For the text-containing cell, return its midpoint in (X, Y) coordinate format. 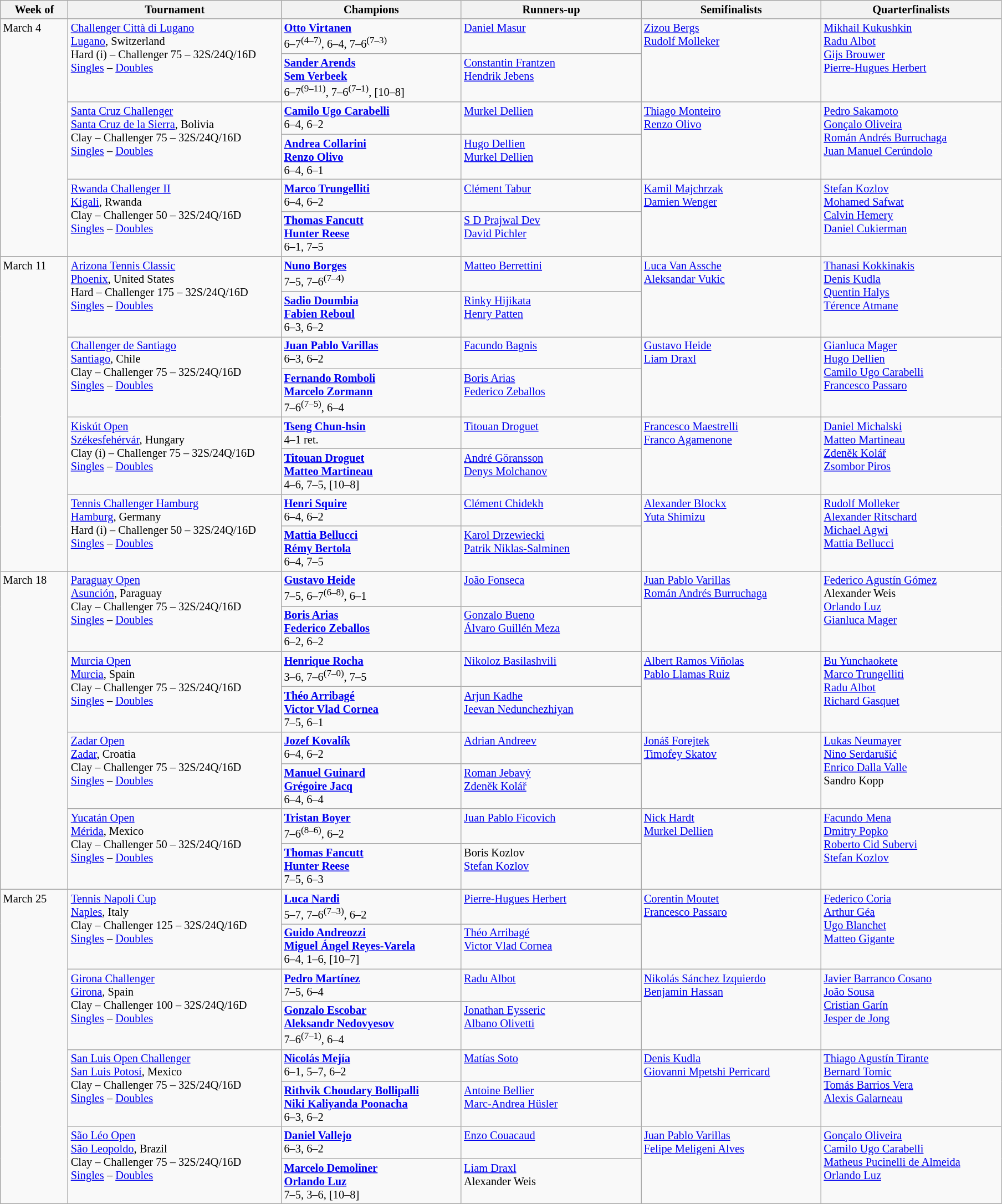
Facundo Mena Dmitry Popko Roberto Cid Subervi Stefan Kozlov (911, 849)
March 25 (34, 1047)
Gonzalo Bueno Álvaro Guillén Meza (551, 629)
Marcelo Demoliner Orlando Luz7–5, 3–6, [10–8] (371, 1181)
Alexander Blockx Yuta Shimizu (732, 532)
Nicolás Mejía6–1, 5–7, 6–2 (371, 1065)
Boris Arias Federico Zeballos (551, 392)
Tennis Challenger HamburgHamburg, Germany Hard (i) – Challenger 50 – 32S/24Q/16DSingles – Doubles (175, 532)
Boris Kozlov Stefan Kozlov (551, 866)
Thanasi Kokkinakis Denis Kudla Quentin Halys Térence Atmane (911, 297)
Challenger Città di LuganoLugano, Switzerland Hard (i) – Challenger 75 – 32S/24Q/16DSingles – Doubles (175, 60)
Javier Barranco Cosano João Sousa Cristian Garín Jesper de Jong (911, 1009)
Enzo Couacaud (551, 1142)
Luca Van Assche Aleksandar Vukic (732, 297)
Arjun Kadhe Jeevan Nedunchezhiyan (551, 709)
Gonzalo Escobar Aleksandr Nedovyesov7–6(7–1), 6–4 (371, 1026)
Runners-up (551, 9)
San Luis Open ChallengerSan Luis Potosí, Mexico Clay – Challenger 75 – 32S/24Q/16DSingles – Doubles (175, 1088)
Francesco Maestrelli Franco Agamenone (732, 456)
Roman Jebavý Zdeněk Kolář (551, 786)
Karol Drzewiecki Patrik Niklas-Salminen (551, 549)
Quarterfinalists (911, 9)
Denis Kudla Giovanni Mpetshi Perricard (732, 1088)
Otto Virtanen6–7(4–7), 6–4, 7–6(7–3) (371, 37)
Thomas Fancutt Hunter Reese6–1, 7–5 (371, 234)
Tennis Napoli CupNaples, Italy Clay – Challenger 125 – 32S/24Q/16DSingles – Doubles (175, 929)
Luca Nardi5–7, 7–6(7–3), 6–2 (371, 907)
March 18 (34, 729)
Clément Tabur (551, 195)
Tournament (175, 9)
S D Prajwal Dev David Pichler (551, 234)
Federico Coria Arthur Géa Ugo Blanchet Matteo Gigante (911, 929)
Camilo Ugo Carabelli6–4, 6–2 (371, 118)
Titouan Droguet (551, 433)
Pedro Sakamoto Gonçalo Oliveira Román Andrés Burruchaga Juan Manuel Cerúndolo (911, 141)
Mattia Bellucci Rémy Bertola6–4, 7–5 (371, 549)
Mikhail Kukushkin Radu Albot Gijs Brouwer Pierre-Hugues Herbert (911, 60)
Gonçalo Oliveira Camilo Ugo Carabelli Matheus Pucinelli de Almeida Orlando Luz (911, 1165)
Boris Arias Federico Zeballos6–2, 6–2 (371, 629)
March 11 (34, 414)
Thomas Fancutt Hunter Reese7–5, 6–3 (371, 866)
Arizona Tennis ClassicPhoenix, United States Hard – Challenger 175 – 32S/24Q/16DSingles – Doubles (175, 297)
Titouan Droguet Matteo Martineau4–6, 7–5, [10–8] (371, 471)
Juan Pablo Varillas Román Andrés Burruchaga (732, 611)
Champions (371, 9)
March 4 (34, 137)
Adrian Andreev (551, 748)
Rithvik Choudary Bollipalli Niki Kaliyanda Poonacha6–3, 6–2 (371, 1104)
Murcia OpenMurcia, Spain Clay – Challenger 75 – 32S/24Q/16DSingles – Doubles (175, 692)
Henrique Rocha3–6, 7–6(7–0), 7–5 (371, 669)
Nick Hardt Murkel Dellien (732, 849)
Radu Albot (551, 985)
Rinky Hijikata Henry Patten (551, 314)
Lukas Neumayer Nino Serdarušić Enrico Dalla Valle Sandro Kopp (911, 771)
Fernando Romboli Marcelo Zormann7–6(7–5), 6–4 (371, 392)
Juan Pablo Varillas Felipe Meligeni Alves (732, 1165)
Matías Soto (551, 1065)
Jonáš Forejtek Timofey Skatov (732, 771)
Andrea Collarini Renzo Olivo6–4, 6–1 (371, 157)
Gustavo Heide7–5, 6–7(6–8), 6–1 (371, 589)
Pedro Martínez7–5, 6–4 (371, 985)
Marco Trungelliti6–4, 6–2 (371, 195)
Théo Arribagé Victor Vlad Cornea (551, 946)
Antoine Bellier Marc-Andrea Hüsler (551, 1104)
Paraguay OpenAsunción, Paraguay Clay – Challenger 75 – 32S/24Q/16DSingles – Doubles (175, 611)
Thiago Monteiro Renzo Olivo (732, 141)
Facundo Bagnis (551, 353)
André Göransson Denys Molchanov (551, 471)
Albert Ramos Viñolas Pablo Llamas Ruiz (732, 692)
Rwanda Challenger IIKigali, Rwanda Clay – Challenger 50 – 32S/24Q/16DSingles – Doubles (175, 217)
Nikolás Sánchez Izquierdo Benjamin Hassan (732, 1009)
Gianluca Mager Hugo Dellien Camilo Ugo Carabelli Francesco Passaro (911, 377)
Tristan Boyer7–6(8–6), 6–2 (371, 826)
Gustavo Heide Liam Draxl (732, 377)
Bu Yunchaokete Marco Trungelliti Radu Albot Richard Gasquet (911, 692)
Nuno Borges7–5, 7–6(7–4) (371, 274)
Kiskút OpenSzékesfehérvár, Hungary Clay (i) – Challenger 75 – 32S/24Q/16DSingles – Doubles (175, 456)
Sadio Doumbia Fabien Reboul6–3, 6–2 (371, 314)
Pierre-Hugues Herbert (551, 907)
Matteo Berrettini (551, 274)
Daniel Michalski Matteo Martineau Zdeněk Kolář Zsombor Piros (911, 456)
Daniel Vallejo6–3, 6–2 (371, 1142)
Rudolf Molleker Alexander Ritschard Michael Agwi Mattia Bellucci (911, 532)
Semifinalists (732, 9)
Challenger de SantiagoSantiago, Chile Clay – Challenger 75 – 32S/24Q/16DSingles – Doubles (175, 377)
Manuel Guinard Grégoire Jacq6–4, 6–4 (371, 786)
Hugo Dellien Murkel Dellien (551, 157)
Santa Cruz ChallengerSanta Cruz de la Sierra, Bolivia Clay – Challenger 75 – 32S/24Q/16DSingles – Doubles (175, 141)
Clément Chidekh (551, 510)
Zizou Bergs Rudolf Molleker (732, 60)
São Léo OpenSão Leopoldo, Brazil Clay – Challenger 75 – 32S/24Q/16DSingles – Doubles (175, 1165)
Thiago Agustín Tirante Bernard Tomic Tomás Barrios Vera Alexis Galarneau (911, 1088)
Théo Arribagé Victor Vlad Cornea7–5, 6–1 (371, 709)
Guido Andreozzi Miguel Ángel Reyes-Varela6–4, 1–6, [10–7] (371, 946)
João Fonseca (551, 589)
Federico Agustín Gómez Alexander Weis Orlando Luz Gianluca Mager (911, 611)
Girona ChallengerGirona, Spain Clay – Challenger 100 – 32S/24Q/16DSingles – Doubles (175, 1009)
Zadar OpenZadar, Croatia Clay – Challenger 75 – 32S/24Q/16DSingles – Doubles (175, 771)
Kamil Majchrzak Damien Wenger (732, 217)
Nikoloz Basilashvili (551, 669)
Juan Pablo Ficovich (551, 826)
Daniel Masur (551, 37)
Juan Pablo Varillas6–3, 6–2 (371, 353)
Tseng Chun-hsin4–1 ret. (371, 433)
Sander Arends Sem Verbeek6–7(9–11), 7–6(7–1), [10–8] (371, 78)
Murkel Dellien (551, 118)
Jozef Kovalík6–4, 6–2 (371, 748)
Jonathan Eysseric Albano Olivetti (551, 1026)
Yucatán OpenMérida, Mexico Clay – Challenger 50 – 32S/24Q/16DSingles – Doubles (175, 849)
Henri Squire6–4, 6–2 (371, 510)
Corentin Moutet Francesco Passaro (732, 929)
Stefan Kozlov Mohamed Safwat Calvin Hemery Daniel Cukierman (911, 217)
Liam Draxl Alexander Weis (551, 1181)
Week of (34, 9)
Constantin Frantzen Hendrik Jebens (551, 78)
